Search for the cell housing the specified text and yield its (X, Y) center coordinate. 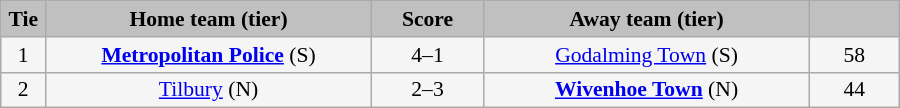
Home team (tier) (209, 19)
2–3 (427, 90)
Wivenhoe Town (N) (647, 90)
Tilbury (N) (209, 90)
44 (854, 90)
Metropolitan Police (S) (209, 55)
Score (427, 19)
2 (24, 90)
Away team (tier) (647, 19)
1 (24, 55)
4–1 (427, 55)
Tie (24, 19)
Godalming Town (S) (647, 55)
58 (854, 55)
